Provide the (X, Y) coordinate of the cell's center where the given text is located.  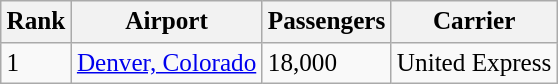
Carrier (474, 22)
United Express (474, 63)
Passengers (326, 22)
Rank (36, 22)
1 (36, 63)
18,000 (326, 63)
Airport (166, 22)
Denver, Colorado (166, 63)
